Identify which cell holds the provided text, then report its [x, y] central coordinate. 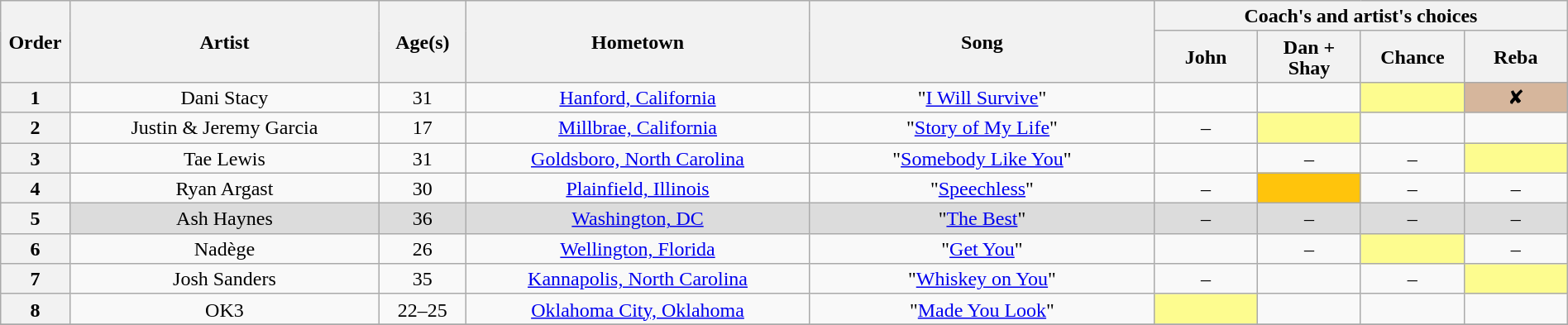
2 [35, 127]
Josh Sanders [225, 280]
"Get You" [982, 248]
Washington, DC [638, 218]
Tae Lewis [225, 157]
Wellington, Florida [638, 248]
17 [423, 127]
26 [423, 248]
"Somebody Like You" [982, 157]
"Made You Look" [982, 309]
Chance [1413, 56]
"The Best" [982, 218]
OK3 [225, 309]
Artist [225, 41]
Nadège [225, 248]
Ash Haynes [225, 218]
Goldsboro, North Carolina [638, 157]
Hometown [638, 41]
5 [35, 218]
7 [35, 280]
1 [35, 98]
36 [423, 218]
Dani Stacy [225, 98]
"I Will Survive" [982, 98]
Order [35, 41]
Kannapolis, North Carolina [638, 280]
Hanford, California [638, 98]
Justin & Jeremy Garcia [225, 127]
Plainfield, Illinois [638, 189]
22–25 [423, 309]
"Story of My Life" [982, 127]
Age(s) [423, 41]
Oklahoma City, Oklahoma [638, 309]
8 [35, 309]
30 [423, 189]
Coach's and artist's choices [1361, 17]
Reba [1515, 56]
"Speechless" [982, 189]
✘ [1515, 98]
Dan + Shay [1310, 56]
John [1206, 56]
35 [423, 280]
4 [35, 189]
6 [35, 248]
Song [982, 41]
3 [35, 157]
Ryan Argast [225, 189]
"Whiskey on You" [982, 280]
Millbrae, California [638, 127]
